Determine the (x, y) coordinate at the center of the cell enclosing the given text.  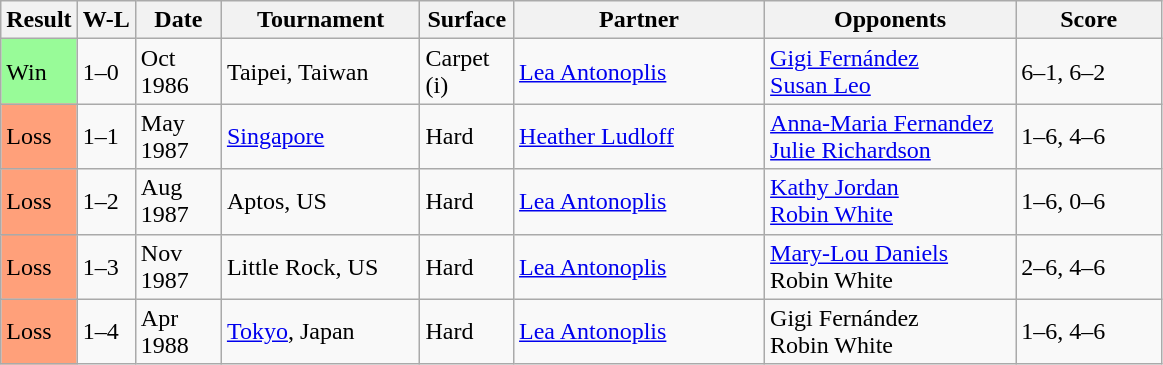
Nov 1987 (178, 266)
Apr 1988 (178, 332)
W-L (106, 20)
1–3 (106, 266)
Mary-Lou Daniels Robin White (890, 266)
Aug 1987 (178, 202)
Tournament (320, 20)
6–1, 6–2 (1089, 72)
Tokyo, Japan (320, 332)
Singapore (320, 136)
1–1 (106, 136)
1–4 (106, 332)
Date (178, 20)
2–6, 4–6 (1089, 266)
Taipei, Taiwan (320, 72)
Aptos, US (320, 202)
Result (39, 20)
1–6, 0–6 (1089, 202)
Opponents (890, 20)
Gigi Fernández Robin White (890, 332)
May 1987 (178, 136)
1–2 (106, 202)
Gigi Fernández Susan Leo (890, 72)
Little Rock, US (320, 266)
Kathy Jordan Robin White (890, 202)
Carpet (i) (467, 72)
Score (1089, 20)
1–0 (106, 72)
Anna-Maria Fernandez Julie Richardson (890, 136)
Win (39, 72)
Partner (640, 20)
Heather Ludloff (640, 136)
Surface (467, 20)
Oct 1986 (178, 72)
